Scan for the cell matching the given text and deliver its (x, y) coordinate at center. 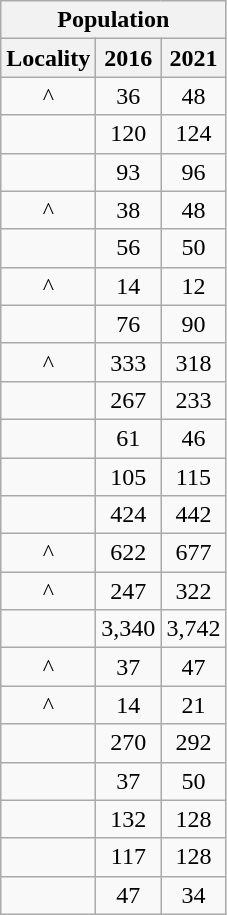
247 (128, 591)
3,340 (128, 629)
38 (128, 210)
124 (194, 134)
622 (128, 553)
292 (194, 743)
56 (128, 248)
36 (128, 96)
267 (128, 400)
46 (194, 438)
233 (194, 400)
115 (194, 477)
61 (128, 438)
12 (194, 286)
322 (194, 591)
132 (128, 819)
442 (194, 515)
34 (194, 895)
3,742 (194, 629)
117 (128, 857)
Locality (48, 58)
120 (128, 134)
21 (194, 705)
76 (128, 324)
333 (128, 362)
90 (194, 324)
Population (114, 20)
677 (194, 553)
424 (128, 515)
270 (128, 743)
96 (194, 172)
2021 (194, 58)
318 (194, 362)
105 (128, 477)
93 (128, 172)
2016 (128, 58)
